Return (X, Y) of the center of cell containing provided text 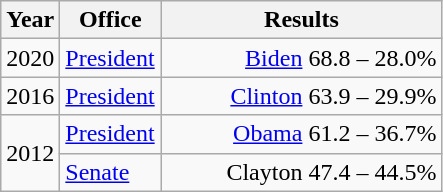
Biden 68.8 – 28.0% (302, 58)
Clayton 47.4 – 44.5% (302, 172)
2016 (30, 96)
Senate (110, 172)
Clinton 63.9 – 29.9% (302, 96)
Office (110, 20)
2012 (30, 153)
2020 (30, 58)
Year (30, 20)
Obama 61.2 – 36.7% (302, 134)
Results (302, 20)
